Output the [x, y] coordinate of the center of the cell containing the given text.  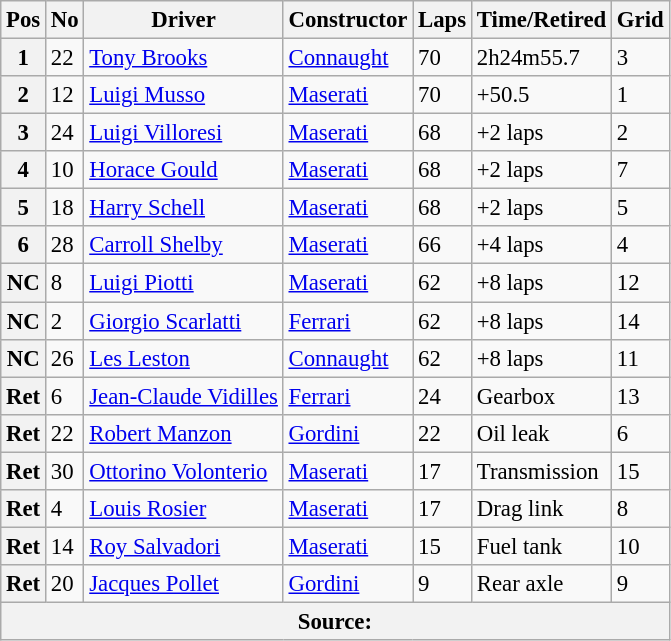
Driver [184, 20]
7 [640, 170]
Robert Manzon [184, 433]
Fuel tank [541, 546]
Carroll Shelby [184, 245]
Time/Retired [541, 20]
20 [65, 584]
Pos [24, 20]
No [65, 20]
Gearbox [541, 396]
Oil leak [541, 433]
Transmission [541, 471]
Horace Gould [184, 170]
18 [65, 208]
2h24m55.7 [541, 58]
Rear axle [541, 584]
Harry Schell [184, 208]
30 [65, 471]
Jacques Pollet [184, 584]
28 [65, 245]
Laps [442, 20]
Luigi Piotti [184, 283]
11 [640, 358]
Tony Brooks [184, 58]
+4 laps [541, 245]
Grid [640, 20]
66 [442, 245]
Constructor [348, 20]
Giorgio Scarlatti [184, 321]
Source: [335, 621]
Louis Rosier [184, 509]
13 [640, 396]
Les Leston [184, 358]
Luigi Villoresi [184, 133]
Ottorino Volonterio [184, 471]
+50.5 [541, 95]
Drag link [541, 509]
Jean-Claude Vidilles [184, 396]
Roy Salvadori [184, 546]
Luigi Musso [184, 95]
26 [65, 358]
